Pinpoint the cell where the given text exists, returning its [x, y] midpoint coordinate. 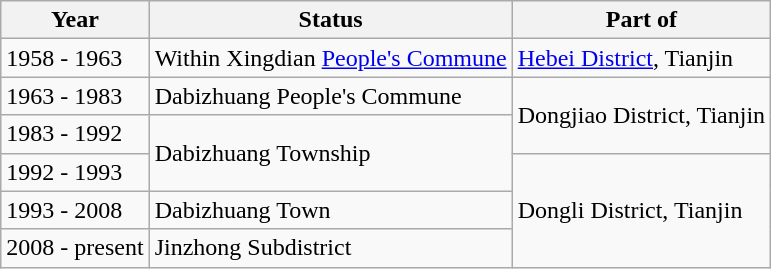
Year [75, 20]
Dabizhuang People's Commune [330, 96]
1992 - 1993 [75, 172]
Dabizhuang Town [330, 210]
1993 - 2008 [75, 210]
1958 - 1963 [75, 58]
Dongjiao District, Tianjin [641, 115]
2008 - present [75, 248]
1983 - 1992 [75, 134]
Within Xingdian People's Commune [330, 58]
Dabizhuang Township [330, 153]
Dongli District, Tianjin [641, 210]
1963 - 1983 [75, 96]
Jinzhong Subdistrict [330, 248]
Hebei District, Tianjin [641, 58]
Status [330, 20]
Part of [641, 20]
